Identify which cell holds the provided text, then report its [X, Y] central coordinate. 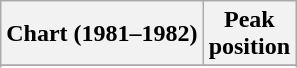
Chart (1981–1982) [102, 34]
Peak position [249, 34]
